Return [X, Y] of the center of cell containing provided text 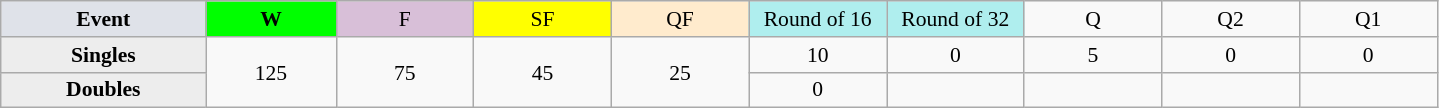
25 [680, 72]
F [405, 19]
5 [1093, 55]
SF [543, 19]
Q [1093, 19]
Round of 32 [955, 19]
75 [405, 72]
Event [104, 19]
45 [543, 72]
W [271, 19]
QF [680, 19]
125 [271, 72]
Round of 16 [818, 19]
Singles [104, 55]
10 [818, 55]
Doubles [104, 90]
Q1 [1368, 19]
Q2 [1231, 19]
